From the cell containing the given text, extract its center point as [X, Y] coordinate. 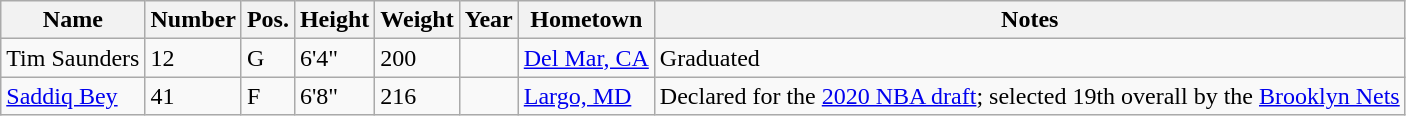
6'8" [334, 96]
Weight [417, 20]
Graduated [1030, 58]
12 [193, 58]
Del Mar, CA [586, 58]
Number [193, 20]
Year [488, 20]
Saddiq Bey [73, 96]
Notes [1030, 20]
200 [417, 58]
G [268, 58]
Pos. [268, 20]
Largo, MD [586, 96]
6'4" [334, 58]
Tim Saunders [73, 58]
Hometown [586, 20]
41 [193, 96]
Height [334, 20]
Name [73, 20]
Declared for the 2020 NBA draft; selected 19th overall by the Brooklyn Nets [1030, 96]
F [268, 96]
216 [417, 96]
